Pinpoint the cell where the given text exists, returning its [X, Y] midpoint coordinate. 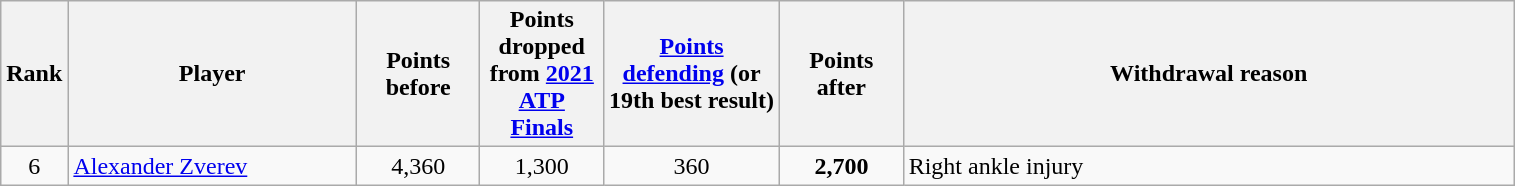
1,300 [542, 166]
Right ankle injury [1208, 166]
4,360 [418, 166]
Withdrawal reason [1208, 74]
Alexander Zverev [212, 166]
Rank [34, 74]
Points before [418, 74]
2,700 [842, 166]
Player [212, 74]
Points defending (or 19th best result) [692, 74]
360 [692, 166]
Points dropped from 2021 ATP Finals [542, 74]
Points after [842, 74]
6 [34, 166]
